Extract the (X, Y) coordinate from the center of the cell holding the provided text.  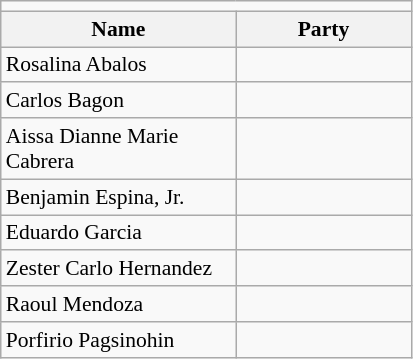
Party (324, 29)
Rosalina Abalos (118, 65)
Aissa Dianne Marie Cabrera (118, 148)
Porfirio Pagsinohin (118, 340)
Raoul Mendoza (118, 304)
Name (118, 29)
Benjamin Espina, Jr. (118, 197)
Zester Carlo Hernandez (118, 269)
Carlos Bagon (118, 101)
Eduardo Garcia (118, 233)
